Find where the given text appears and provide that cell's center as (x, y) coordinate. 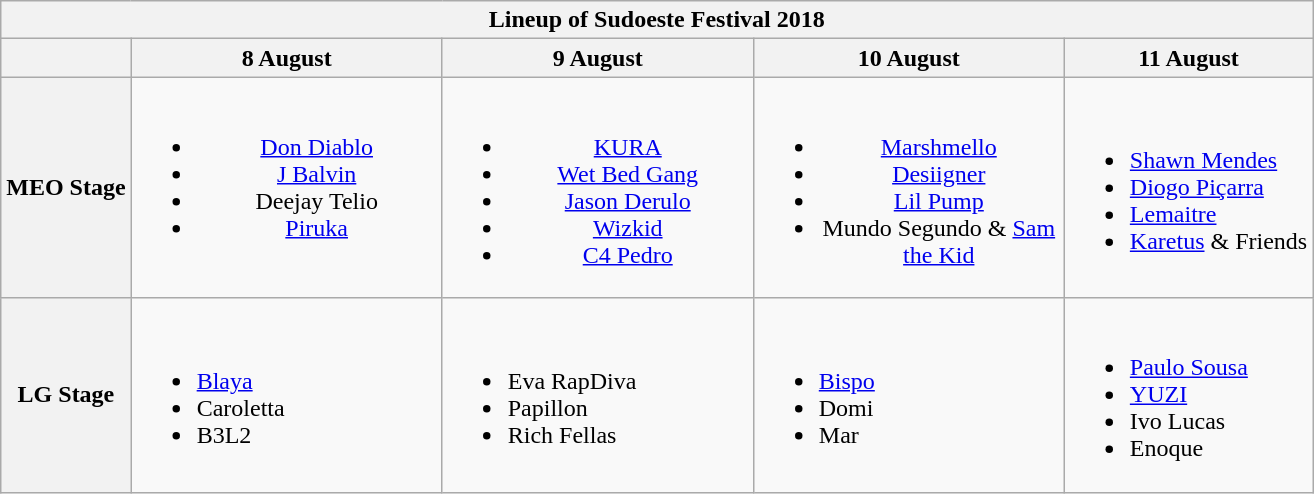
MarshmelloDesiignerLil PumpMundo Segundo & Sam the Kid (908, 188)
8 August (286, 58)
Paulo SousaYUZIIvo LucasEnoque (1188, 395)
MEO Stage (66, 188)
KURAWet Bed GangJason DeruloWizkidC4 Pedro (598, 188)
Don DiabloJ BalvinDeejay TelioPiruka (286, 188)
10 August (908, 58)
9 August (598, 58)
Shawn MendesDiogo PiçarraLemaitreKaretus & Friends (1188, 188)
BispoDomiMar (908, 395)
BlayaCarolettaB3L2 (286, 395)
Lineup of Sudoeste Festival 2018 (657, 20)
LG Stage (66, 395)
11 August (1188, 58)
Eva RapDivaPapillonRich Fellas (598, 395)
